Find where the given text appears and provide that cell's center as [x, y] coordinate. 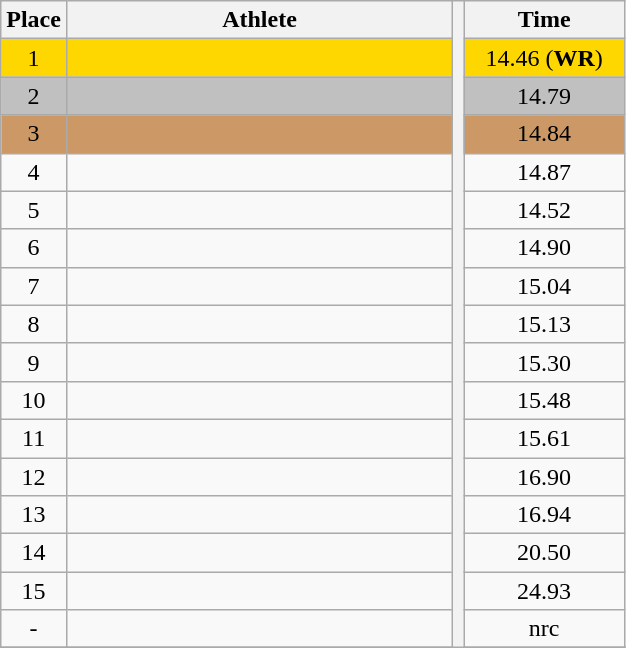
Athlete [259, 20]
16.90 [544, 477]
15.48 [544, 400]
6 [34, 248]
7 [34, 286]
9 [34, 362]
14.87 [544, 172]
24.93 [544, 591]
1 [34, 58]
15 [34, 591]
16.94 [544, 515]
14.79 [544, 96]
14.90 [544, 248]
3 [34, 134]
- [34, 629]
nrc [544, 629]
14.46 (WR) [544, 58]
8 [34, 324]
4 [34, 172]
2 [34, 96]
20.50 [544, 553]
Place [34, 20]
10 [34, 400]
15.13 [544, 324]
14 [34, 553]
14.52 [544, 210]
5 [34, 210]
15.04 [544, 286]
11 [34, 438]
14.84 [544, 134]
12 [34, 477]
15.30 [544, 362]
Time [544, 20]
15.61 [544, 438]
13 [34, 515]
